Extract the [X, Y] coordinate from the center of the cell holding the provided text.  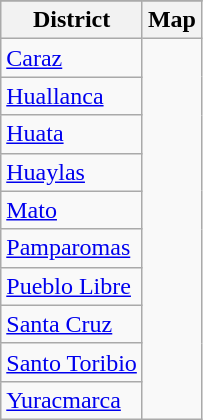
Pueblo Libre [72, 286]
Caraz [72, 58]
Mato [72, 210]
Huata [72, 134]
Huaylas [72, 172]
Yuracmarca [72, 400]
Huallanca [72, 96]
Pamparomas [72, 248]
Santa Cruz [72, 324]
Map [172, 20]
District [72, 20]
Santo Toribio [72, 362]
